Provide the (x, y) coordinate of the cell's center where the given text is located.  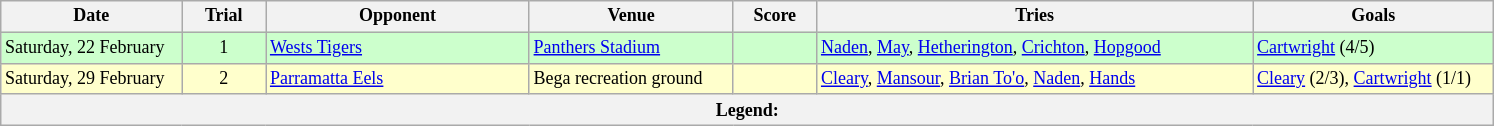
Opponent (398, 16)
Score (775, 16)
1 (224, 48)
Date (92, 16)
Saturday, 22 February (92, 48)
Tries (1035, 16)
Cleary (2/3), Cartwright (1/1) (1374, 78)
Saturday, 29 February (92, 78)
Panthers Stadium (631, 48)
Legend: (748, 110)
Goals (1374, 16)
2 (224, 78)
Cartwright (4/5) (1374, 48)
Wests Tigers (398, 48)
Cleary, Mansour, Brian To'o, Naden, Hands (1035, 78)
Venue (631, 16)
Bega recreation ground (631, 78)
Trial (224, 16)
Parramatta Eels (398, 78)
Naden, May, Hetherington, Crichton, Hopgood (1035, 48)
